Detect which cell encompasses the target text, then output its [X, Y] center coordinate. 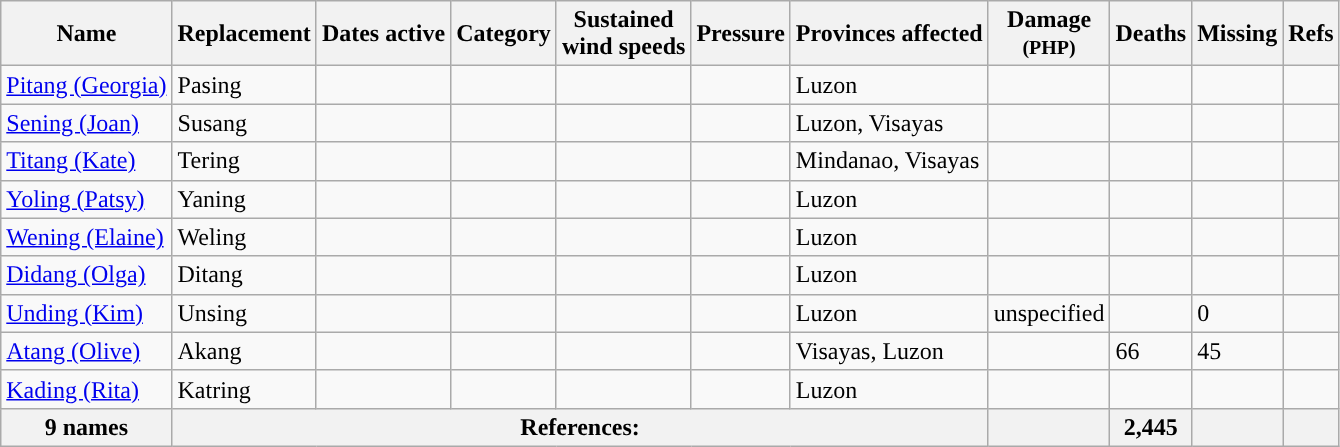
Atang (Olive) [86, 351]
unspecified [1049, 313]
Category [504, 34]
0 [1238, 313]
Susang [244, 123]
45 [1238, 351]
References: [580, 427]
Mindanao, Visayas [889, 161]
Pitang (Georgia) [86, 85]
Missing [1238, 34]
Weling [244, 237]
Yaning [244, 199]
Titang (Kate) [86, 161]
Damage(PHP) [1049, 34]
Replacement [244, 34]
Sening (Joan) [86, 123]
Akang [244, 351]
Wening (Elaine) [86, 237]
Ditang [244, 275]
Kading (Rita) [86, 389]
Unding (Kim) [86, 313]
Pasing [244, 85]
Name [86, 34]
Tering [244, 161]
Dates active [383, 34]
Provinces affected [889, 34]
9 names [86, 427]
Sustained wind speeds [623, 34]
Katring [244, 389]
Visayas, Luzon [889, 351]
Luzon, Visayas [889, 123]
Refs [1311, 34]
Didang (Olga) [86, 275]
Pressure [740, 34]
Yoling (Patsy) [86, 199]
Unsing [244, 313]
Deaths [1151, 34]
66 [1151, 351]
2,445 [1151, 427]
